Pinpoint the cell where the given text exists, returning its (X, Y) midpoint coordinate. 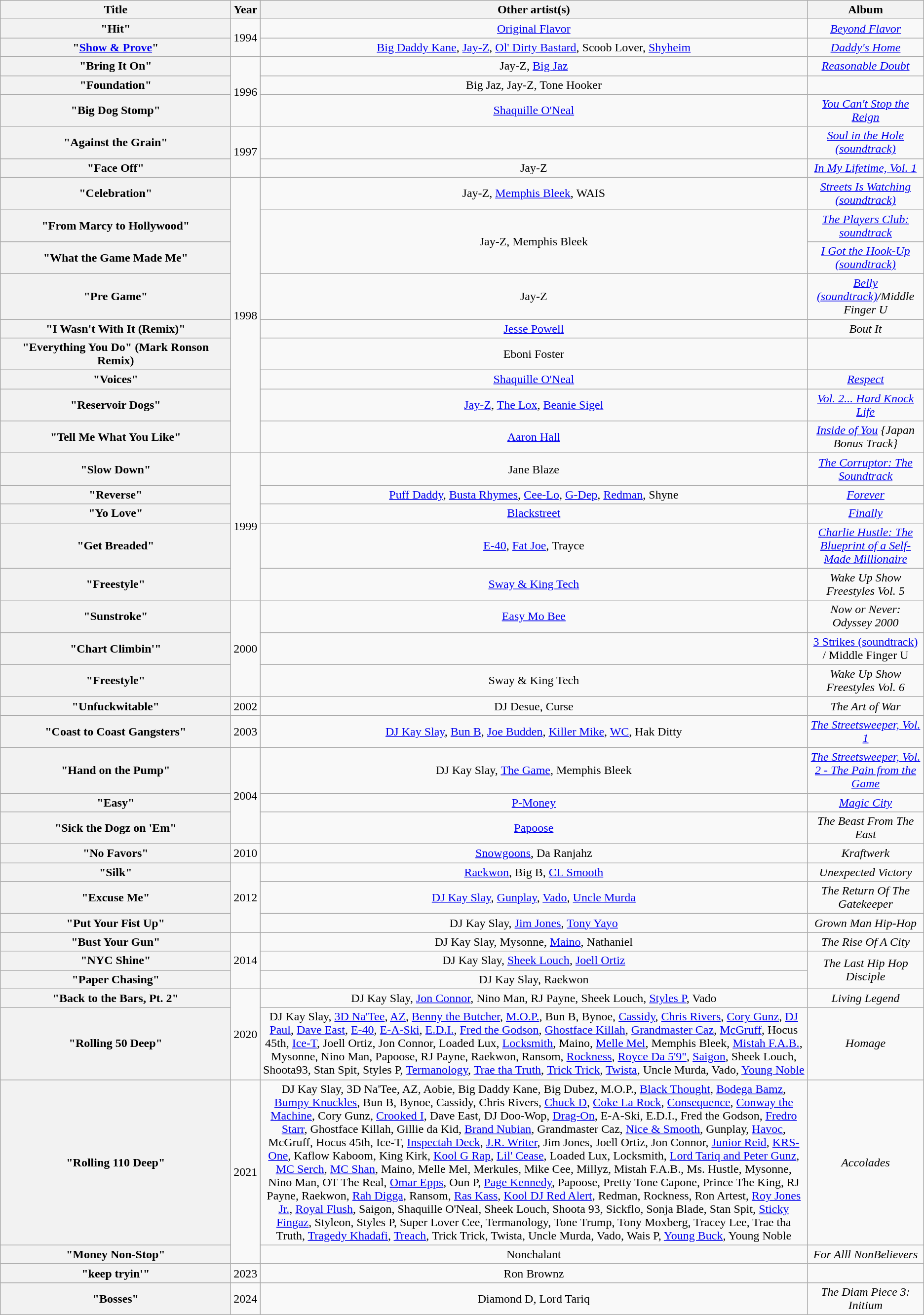
DJ Kay Slay, Raekwon (534, 979)
Easy Mo Bee (534, 616)
3 Strikes (soundtrack) / Middle Finger U (866, 649)
Finally (866, 513)
Title (115, 10)
Eboni Foster (534, 354)
1996 (246, 92)
2004 (246, 796)
Other artist(s) (534, 10)
E-40, Fat Joe, Trayce (534, 545)
Magic City (866, 802)
Jesse Powell (534, 328)
Grown Man Hip-Hop (866, 923)
Vol. 2... Hard Knock Life (866, 405)
Snowgoons, Da Ranjahz (534, 853)
DJ Kay Slay, Bun B, Joe Budden, Killer Mike, WC, Hak Ditty (534, 732)
"Paper Chasing" (115, 979)
2010 (246, 853)
"Chart Climbin'" (115, 649)
2023 (246, 1273)
Reasonable Doubt (866, 66)
"Bust Your Gun" (115, 942)
Jay-Z, Memphis Bleek (534, 241)
"Bosses" (115, 1298)
"Slow Down" (115, 469)
Charlie Hustle: The Blueprint of a Self-Made Millionaire (866, 545)
Bout It (866, 328)
"Rolling 50 Deep" (115, 1044)
"Easy" (115, 802)
Diamond D, Lord Tariq (534, 1298)
2014 (246, 961)
I Got the Hook-Up (soundtrack) (866, 258)
"Big Dog Stomp" (115, 111)
Now or Never: Odyssey 2000 (866, 616)
1999 (246, 527)
The Rise Of A City (866, 942)
2020 (246, 1034)
Jay-Z, The Lox, Beanie Sigel (534, 405)
The Diam Piece 3: Initium (866, 1298)
Ron Brownz (534, 1273)
The Last Hip Hop Disciple (866, 970)
DJ Kay Slay, The Game, Memphis Bleek (534, 770)
"Face Off" (115, 168)
"Tell Me What You Like" (115, 437)
For Alll NonBelievers (866, 1254)
"Unfuckwitable" (115, 706)
Blackstreet (534, 513)
"Excuse Me" (115, 897)
"Pre Game" (115, 296)
"Put Your Fist Up" (115, 923)
Album (866, 10)
DJ Kay Slay, Mysonne, Maino, Nathaniel (534, 942)
Wake Up Show Freestyles Vol. 5 (866, 584)
Homage (866, 1044)
Year (246, 10)
Inside of You {Japan Bonus Track} (866, 437)
Raekwon, Big B, CL Smooth (534, 872)
"From Marcy to Hollywood" (115, 225)
"NYC Shine" (115, 961)
Kraftwerk (866, 853)
Original Flavor (534, 29)
Streets Is Watching (soundtrack) (866, 193)
"Voices" (115, 380)
DJ Kay Slay, Jon Connor, Nino Man, RJ Payne, Sheek Louch, Styles P, Vado (534, 998)
Aaron Hall (534, 437)
2012 (246, 897)
DJ Desue, Curse (534, 706)
The Players Club: soundtrack (866, 225)
"Rolling 110 Deep" (115, 1162)
"Coast to Coast Gangsters" (115, 732)
Puff Daddy, Busta Rhymes, Cee-Lo, G-Dep, Redman, Shyne (534, 495)
"Yo Love" (115, 513)
Accolades (866, 1162)
Soul in the Hole (soundtrack) (866, 142)
"Hit" (115, 29)
"Money Non-Stop" (115, 1254)
"Sunstroke" (115, 616)
The Beast From The East (866, 828)
2003 (246, 732)
"No Favors" (115, 853)
Belly (soundtrack)/Middle Finger U (866, 296)
1994 (246, 38)
"Reservoir Dogs" (115, 405)
Big Daddy Kane, Jay-Z, Ol' Dirty Bastard, Scoob Lover, Shyheim (534, 47)
"Celebration" (115, 193)
Jay-Z, Memphis Bleek, WAIS (534, 193)
Respect (866, 380)
Wake Up Show Freestyles Vol. 6 (866, 680)
"Hand on the Pump" (115, 770)
"What the Game Made Me" (115, 258)
2002 (246, 706)
2000 (246, 649)
"Silk" (115, 872)
"Show & Prove" (115, 47)
Living Legend (866, 998)
1997 (246, 152)
"Back to the Bars, Pt. 2" (115, 998)
1998 (246, 315)
DJ Kay Slay, Sheek Louch, Joell Ortiz (534, 961)
The Streetsweeper, Vol. 1 (866, 732)
"Get Breaded" (115, 545)
The Return Of The Gatekeeper (866, 897)
"Everything You Do" (Mark Ronson Remix) (115, 354)
"Foundation" (115, 85)
2024 (246, 1298)
DJ Kay Slay, Jim Jones, Tony Yayo (534, 923)
Beyond Flavor (866, 29)
"keep tryin'" (115, 1273)
Nonchalant (534, 1254)
"Against the Grain" (115, 142)
You Can't Stop the Reign (866, 111)
Unexpected Victory (866, 872)
Papoose (534, 828)
Jane Blaze (534, 469)
P-Money (534, 802)
2021 (246, 1172)
DJ Kay Slay, Gunplay, Vado, Uncle Murda (534, 897)
The Corruptor: The Soundtrack (866, 469)
In My Lifetime, Vol. 1 (866, 168)
"Bring It On" (115, 66)
The Streetsweeper, Vol. 2 - The Pain from the Game (866, 770)
"Sick the Dogz on 'Em" (115, 828)
Jay-Z, Big Jaz (534, 66)
Forever (866, 495)
Daddy's Home (866, 47)
"I Wasn't With It (Remix)" (115, 328)
"Reverse" (115, 495)
Big Jaz, Jay-Z, Tone Hooker (534, 85)
The Art of War (866, 706)
